From the cell containing the given text, extract its center point as (X, Y) coordinate. 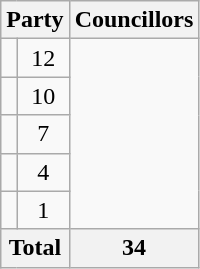
Councillors (134, 20)
7 (43, 134)
10 (43, 96)
Total (35, 248)
1 (43, 210)
34 (134, 248)
Party (35, 20)
4 (43, 172)
12 (43, 58)
